Search for the cell housing the specified text and yield its [X, Y] center coordinate. 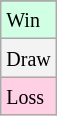
Loss [28, 96]
Win [28, 20]
Draw [28, 58]
